For the text-containing cell, return its midpoint in [X, Y] coordinate format. 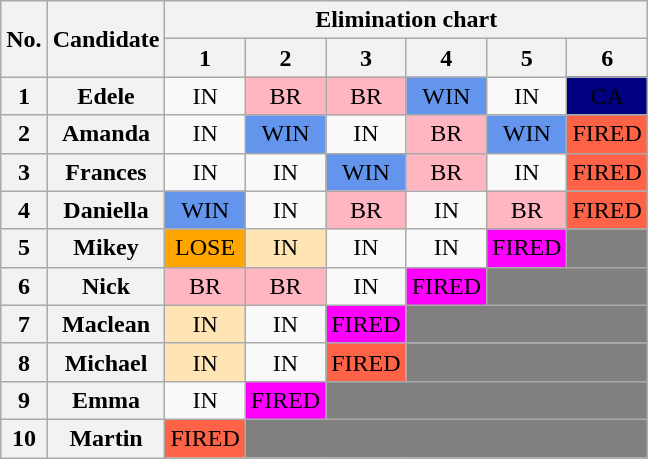
Amanda [106, 134]
LOSE [205, 248]
10 [24, 438]
Emma [106, 400]
Candidate [106, 39]
Martin [106, 438]
Michael [106, 362]
9 [24, 400]
Nick [106, 286]
Edele [106, 96]
Frances [106, 172]
Maclean [106, 324]
Daniella [106, 210]
8 [24, 362]
7 [24, 324]
Elimination chart [406, 20]
Mikey [106, 248]
CA [607, 96]
No. [24, 39]
